Determine the [X, Y] coordinate at the center of the cell enclosing the given text.  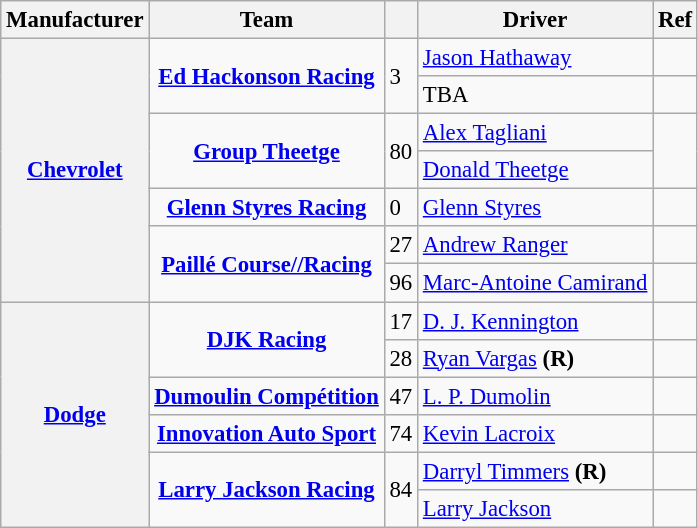
Group Theetge [266, 152]
Larry Jackson Racing [266, 490]
0 [400, 208]
Team [266, 20]
Ed Hackonson Racing [266, 76]
Donald Theetge [536, 170]
Marc-Antoine Camirand [536, 283]
Innovation Auto Sport [266, 433]
TBA [536, 95]
Darryl Timmers (R) [536, 471]
28 [400, 358]
Ref [676, 20]
Driver [536, 20]
Alex Tagliani [536, 133]
Kevin Lacroix [536, 433]
DJK Racing [266, 340]
27 [400, 245]
Dodge [75, 415]
84 [400, 490]
L. P. Dumolin [536, 396]
Larry Jackson [536, 509]
3 [400, 76]
Chevrolet [75, 170]
80 [400, 152]
Jason Hathaway [536, 58]
96 [400, 283]
47 [400, 396]
Paillé Course//Racing [266, 264]
Dumoulin Compétition [266, 396]
Manufacturer [75, 20]
Glenn Styres [536, 208]
Andrew Ranger [536, 245]
Ryan Vargas (R) [536, 358]
Glenn Styres Racing [266, 208]
74 [400, 433]
17 [400, 321]
D. J. Kennington [536, 321]
